Return the (x, y) coordinate for the center point of the cell that contains the specified text.  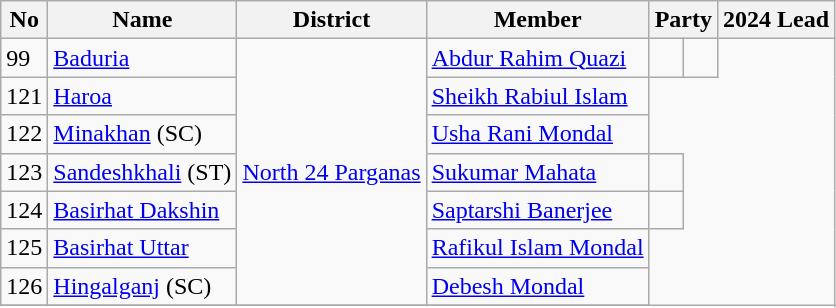
Rafikul Islam Mondal (538, 248)
125 (24, 248)
North 24 Parganas (332, 172)
Basirhat Dakshin (142, 210)
124 (24, 210)
Sheikh Rabiul Islam (538, 96)
Abdur Rahim Quazi (538, 58)
Haroa (142, 96)
Party (683, 20)
Sukumar Mahata (538, 172)
District (332, 20)
Minakhan (SC) (142, 134)
Baduria (142, 58)
123 (24, 172)
126 (24, 286)
Debesh Mondal (538, 286)
99 (24, 58)
Usha Rani Mondal (538, 134)
Saptarshi Banerjee (538, 210)
122 (24, 134)
Basirhat Uttar (142, 248)
Hingalganj (SC) (142, 286)
No (24, 20)
Member (538, 20)
Sandeshkhali (ST) (142, 172)
Name (142, 20)
2024 Lead (776, 20)
121 (24, 96)
